Extract the (x, y) coordinate from the center of the cell holding the provided text.  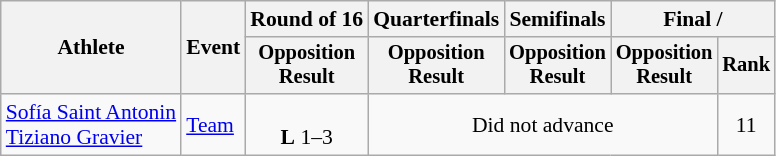
11 (746, 124)
Athlete (91, 48)
Sofía Saint AntoninTiziano Gravier (91, 124)
Event (213, 48)
Rank (746, 66)
Final / (693, 19)
Quarterfinals (436, 19)
L 1–3 (306, 124)
Round of 16 (306, 19)
Did not advance (542, 124)
Team (213, 124)
Semifinals (558, 19)
